Detect which cell encompasses the target text, then output its [x, y] center coordinate. 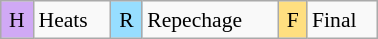
H [16, 20]
Final [342, 20]
Repechage [210, 20]
R [126, 20]
Heats [72, 20]
F [292, 20]
